Locate the cell with the specified text and output its [x, y] center coordinate. 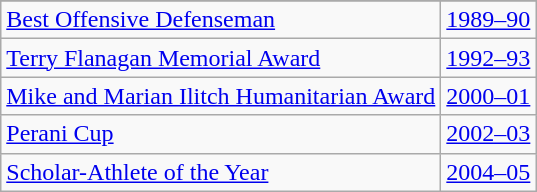
Terry Flanagan Memorial Award [221, 58]
Best Offensive Defenseman [221, 20]
1992–93 [488, 58]
Perani Cup [221, 134]
Scholar-Athlete of the Year [221, 172]
1989–90 [488, 20]
2002–03 [488, 134]
Mike and Marian Ilitch Humanitarian Award [221, 96]
2004–05 [488, 172]
2000–01 [488, 96]
